Identify which cell holds the provided text, then report its [X, Y] central coordinate. 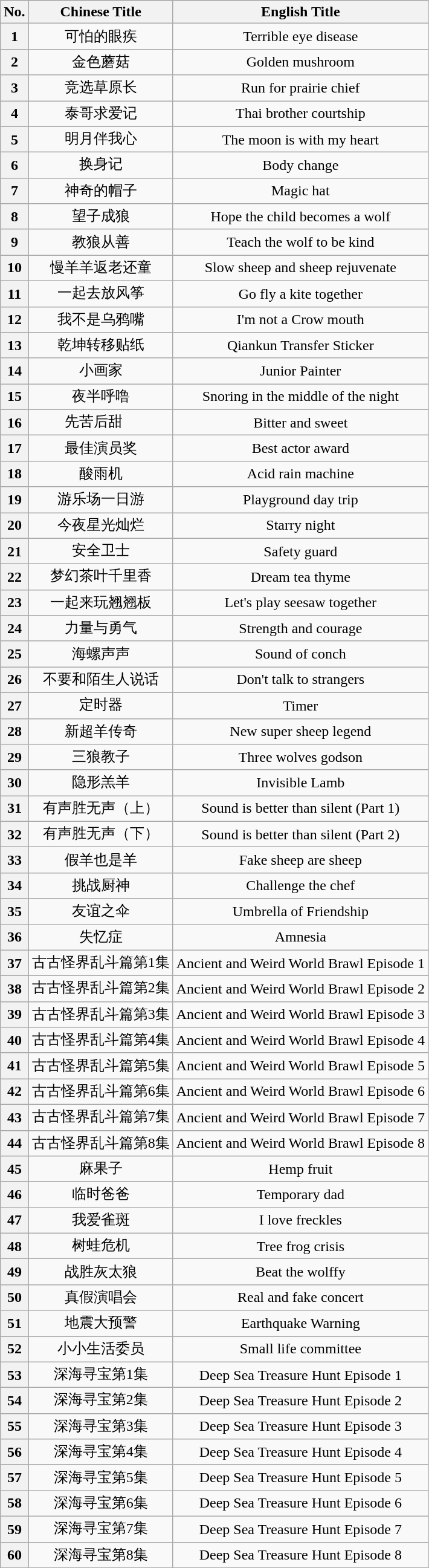
31 [15, 809]
4 [15, 114]
Deep Sea Treasure Hunt Episode 7 [300, 1529]
Deep Sea Treasure Hunt Episode 3 [300, 1426]
20 [15, 526]
Three wolves godson [300, 757]
29 [15, 757]
I love freckles [300, 1220]
Run for prairie chief [300, 88]
New super sheep legend [300, 732]
I'm not a Crow mouth [300, 319]
Snoring in the middle of the night [300, 397]
5 [15, 139]
50 [15, 1298]
55 [15, 1426]
41 [15, 1065]
10 [15, 268]
Qiankun Transfer Sticker [300, 346]
Hemp fruit [300, 1169]
换身记 [100, 166]
麻果子 [100, 1169]
Deep Sea Treasure Hunt Episode 1 [300, 1375]
39 [15, 1015]
竞选草原长 [100, 88]
海螺声声 [100, 654]
The moon is with my heart [300, 139]
小画家 [100, 371]
18 [15, 474]
Acid rain machine [300, 474]
梦幻茶叶千里香 [100, 577]
8 [15, 216]
Ancient and Weird World Brawl Episode 6 [300, 1092]
乾坤转移贴纸 [100, 346]
Invisible Lamb [300, 782]
定时器 [100, 705]
44 [15, 1143]
Teach the wolf to be kind [300, 242]
金色蘑菇 [100, 62]
教狼从善 [100, 242]
22 [15, 577]
夜半呼噜 [100, 397]
43 [15, 1117]
30 [15, 782]
地震大预警 [100, 1323]
Real and fake concert [300, 1298]
临时爸爸 [100, 1195]
深海寻宝第8集 [100, 1555]
深海寻宝第2集 [100, 1400]
游乐场一日游 [100, 499]
Best actor award [300, 449]
三狼教子 [100, 757]
挑战厨神 [100, 885]
古古怪界乱斗篇第1集 [100, 963]
47 [15, 1220]
59 [15, 1529]
Safety guard [300, 551]
Deep Sea Treasure Hunt Episode 2 [300, 1400]
一起来玩翘翘板 [100, 602]
深海寻宝第1集 [100, 1375]
Don't talk to strangers [300, 680]
今夜星光灿烂 [100, 526]
57 [15, 1478]
古古怪界乱斗篇第8集 [100, 1143]
36 [15, 937]
40 [15, 1040]
Beat the wolffy [300, 1272]
Bitter and sweet [300, 422]
假羊也是羊 [100, 860]
力量与勇气 [100, 629]
隐形羔羊 [100, 782]
Golden mushroom [300, 62]
我爱雀斑 [100, 1220]
19 [15, 499]
17 [15, 449]
Ancient and Weird World Brawl Episode 3 [300, 1015]
9 [15, 242]
Fake sheep are sheep [300, 860]
战胜灰太狼 [100, 1272]
Ancient and Weird World Brawl Episode 2 [300, 989]
34 [15, 885]
Amnesia [300, 937]
古古怪界乱斗篇第4集 [100, 1040]
11 [15, 294]
Dream tea thyme [300, 577]
神奇的帽子 [100, 191]
小小生活委员 [100, 1350]
古古怪界乱斗篇第6集 [100, 1092]
Slow sheep and sheep rejuvenate [300, 268]
深海寻宝第4集 [100, 1453]
23 [15, 602]
33 [15, 860]
1 [15, 36]
古古怪界乱斗篇第7集 [100, 1117]
Starry night [300, 526]
24 [15, 629]
树蛙危机 [100, 1246]
13 [15, 346]
酸雨机 [100, 474]
16 [15, 422]
6 [15, 166]
我不是乌鸦嘴 [100, 319]
Ancient and Weird World Brawl Episode 7 [300, 1117]
Ancient and Weird World Brawl Episode 4 [300, 1040]
Thai brother courtship [300, 114]
51 [15, 1323]
45 [15, 1169]
Earthquake Warning [300, 1323]
38 [15, 989]
Deep Sea Treasure Hunt Episode 4 [300, 1453]
安全卫士 [100, 551]
3 [15, 88]
有声胜无声（上） [100, 809]
古古怪界乱斗篇第3集 [100, 1015]
Sound is better than silent (Part 2) [300, 834]
泰哥求爱记 [100, 114]
深海寻宝第5集 [100, 1478]
慢羊羊返老还童 [100, 268]
12 [15, 319]
14 [15, 371]
Deep Sea Treasure Hunt Episode 5 [300, 1478]
Ancient and Weird World Brawl Episode 8 [300, 1143]
27 [15, 705]
21 [15, 551]
42 [15, 1092]
可怕的眼疾 [100, 36]
Hope the child becomes a wolf [300, 216]
一起去放风筝 [100, 294]
46 [15, 1195]
Temporary dad [300, 1195]
35 [15, 912]
Umbrella of Friendship [300, 912]
望子成狼 [100, 216]
54 [15, 1400]
最佳演员奖 [100, 449]
15 [15, 397]
Ancient and Weird World Brawl Episode 5 [300, 1065]
深海寻宝第3集 [100, 1426]
Strength and courage [300, 629]
Ancient and Weird World Brawl Episode 1 [300, 963]
Deep Sea Treasure Hunt Episode 8 [300, 1555]
Deep Sea Treasure Hunt Episode 6 [300, 1503]
Go fly a kite together [300, 294]
Terrible eye disease [300, 36]
友谊之伞 [100, 912]
明月伴我心 [100, 139]
古古怪界乱斗篇第2集 [100, 989]
English Title [300, 12]
7 [15, 191]
53 [15, 1375]
2 [15, 62]
先苦后甜 [100, 422]
52 [15, 1350]
Chinese Title [100, 12]
Playground day trip [300, 499]
Sound of conch [300, 654]
37 [15, 963]
56 [15, 1453]
有声胜无声（下） [100, 834]
28 [15, 732]
58 [15, 1503]
Small life committee [300, 1350]
No. [15, 12]
Tree frog crisis [300, 1246]
60 [15, 1555]
Sound is better than silent (Part 1) [300, 809]
真假演唱会 [100, 1298]
25 [15, 654]
Timer [300, 705]
Challenge the chef [300, 885]
新超羊传奇 [100, 732]
深海寻宝第6集 [100, 1503]
Junior Painter [300, 371]
Body change [300, 166]
49 [15, 1272]
不要和陌生人说话 [100, 680]
深海寻宝第7集 [100, 1529]
Magic hat [300, 191]
古古怪界乱斗篇第5集 [100, 1065]
Let's play seesaw together [300, 602]
失忆症 [100, 937]
32 [15, 834]
48 [15, 1246]
26 [15, 680]
